For the text-containing cell, return its midpoint in [X, Y] coordinate format. 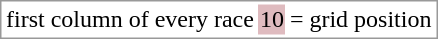
= grid position [360, 19]
10 [272, 19]
first column of every race [130, 19]
